Locate the cell with the specified text and output its [X, Y] center coordinate. 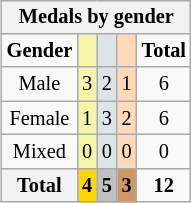
Male [40, 84]
Female [40, 118]
Medals by gender [96, 17]
5 [107, 185]
12 [164, 185]
Gender [40, 51]
4 [87, 185]
Mixed [40, 152]
